Capture the cell that displays the provided text and extract its [X, Y] central coordinate. 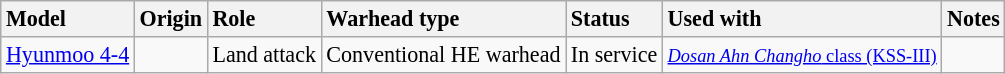
Conventional HE warhead [444, 54]
Warhead type [444, 18]
Origin [170, 18]
Status [614, 18]
Used with [802, 18]
Model [68, 18]
In service [614, 54]
Notes [974, 18]
Land attack [264, 54]
Role [264, 18]
Hyunmoo 4-4 [68, 54]
Dosan Ahn Changho class (KSS-III) [802, 54]
